Extract the [x, y] coordinate from the center of the cell holding the provided text.  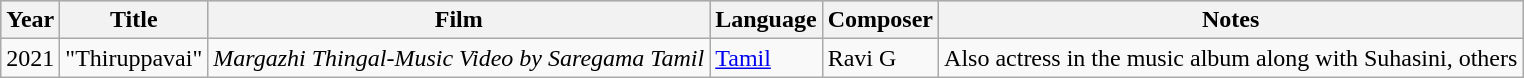
Composer [880, 20]
2021 [30, 58]
Tamil [766, 58]
Notes [1231, 20]
Film [459, 20]
"Thiruppavai" [134, 58]
Margazhi Thingal-Music Video by Saregama Tamil [459, 58]
Ravi G [880, 58]
Title [134, 20]
Language [766, 20]
Year [30, 20]
Also actress in the music album along with Suhasini, others [1231, 58]
